For the text-containing cell, return its midpoint in (X, Y) coordinate format. 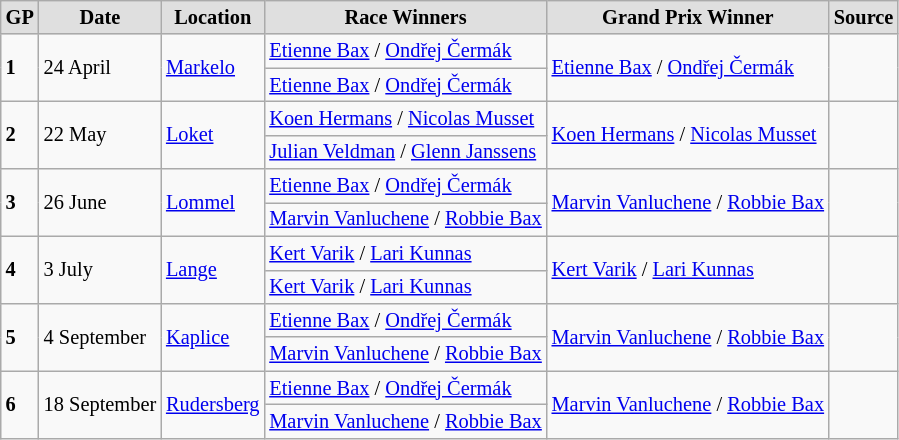
Julian Veldman / Glenn Janssens (405, 152)
26 June (100, 202)
Loket (212, 134)
22 May (100, 134)
Rudersberg (212, 404)
Race Winners (405, 17)
4 (20, 270)
4 September (100, 336)
Location (212, 17)
1 (20, 68)
Date (100, 17)
Lommel (212, 202)
Lange (212, 270)
18 September (100, 404)
Markelo (212, 68)
6 (20, 404)
GP (20, 17)
5 (20, 336)
2 (20, 134)
Grand Prix Winner (688, 17)
24 April (100, 68)
3 July (100, 270)
3 (20, 202)
Kaplice (212, 336)
Source (864, 17)
